Scan for the cell matching the given text and deliver its (X, Y) coordinate at center. 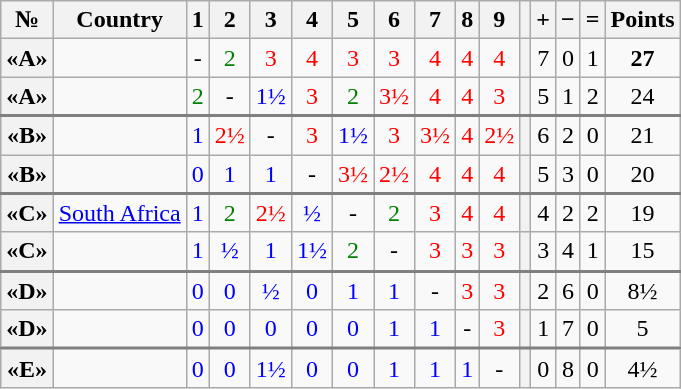
№ (27, 20)
= (592, 20)
− (568, 20)
24 (642, 96)
+ (544, 20)
21 (642, 136)
4½ (642, 368)
Country (120, 20)
27 (642, 58)
20 (642, 174)
Points (642, 20)
15 (642, 252)
9 (500, 20)
19 (642, 212)
South Africa (120, 212)
«E» (27, 368)
8½ (642, 290)
